Determine the (X, Y) coordinate at the center of the cell enclosing the given text.  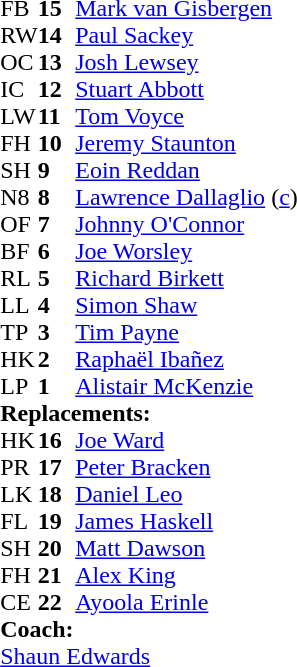
LK (19, 494)
N8 (19, 198)
6 (57, 252)
3 (57, 332)
RL (19, 278)
LP (19, 386)
9 (57, 170)
11 (57, 116)
LW (19, 116)
CE (19, 602)
4 (57, 306)
1 (57, 386)
FL (19, 522)
7 (57, 224)
14 (57, 36)
RW (19, 36)
13 (57, 62)
12 (57, 90)
19 (57, 522)
21 (57, 576)
PR (19, 468)
18 (57, 494)
OF (19, 224)
22 (57, 602)
LL (19, 306)
16 (57, 440)
20 (57, 548)
TP (19, 332)
IC (19, 90)
8 (57, 198)
OC (19, 62)
17 (57, 468)
5 (57, 278)
2 (57, 360)
10 (57, 144)
BF (19, 252)
